For the text-containing cell, return its midpoint in (x, y) coordinate format. 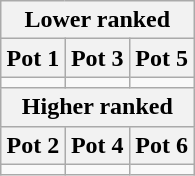
Pot 4 (97, 145)
Pot 5 (161, 58)
Pot 6 (161, 145)
Pot 2 (33, 145)
Pot 3 (97, 58)
Higher ranked (98, 107)
Pot 1 (33, 58)
Lower ranked (98, 20)
